Search for the cell housing the specified text and yield its [x, y] center coordinate. 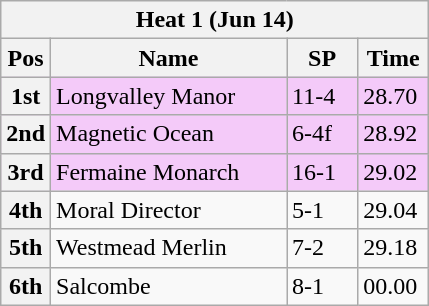
28.70 [394, 96]
6th [26, 286]
16-1 [322, 172]
3rd [26, 172]
4th [26, 210]
SP [322, 58]
11-4 [322, 96]
5th [26, 248]
5-1 [322, 210]
Heat 1 (Jun 14) [215, 20]
Moral Director [169, 210]
1st [26, 96]
29.18 [394, 248]
Westmead Merlin [169, 248]
Fermaine Monarch [169, 172]
29.02 [394, 172]
Longvalley Manor [169, 96]
2nd [26, 134]
Time [394, 58]
28.92 [394, 134]
Pos [26, 58]
6-4f [322, 134]
Salcombe [169, 286]
7-2 [322, 248]
8-1 [322, 286]
29.04 [394, 210]
Magnetic Ocean [169, 134]
Name [169, 58]
00.00 [394, 286]
